Scan for the cell matching the given text and deliver its [X, Y] coordinate at center. 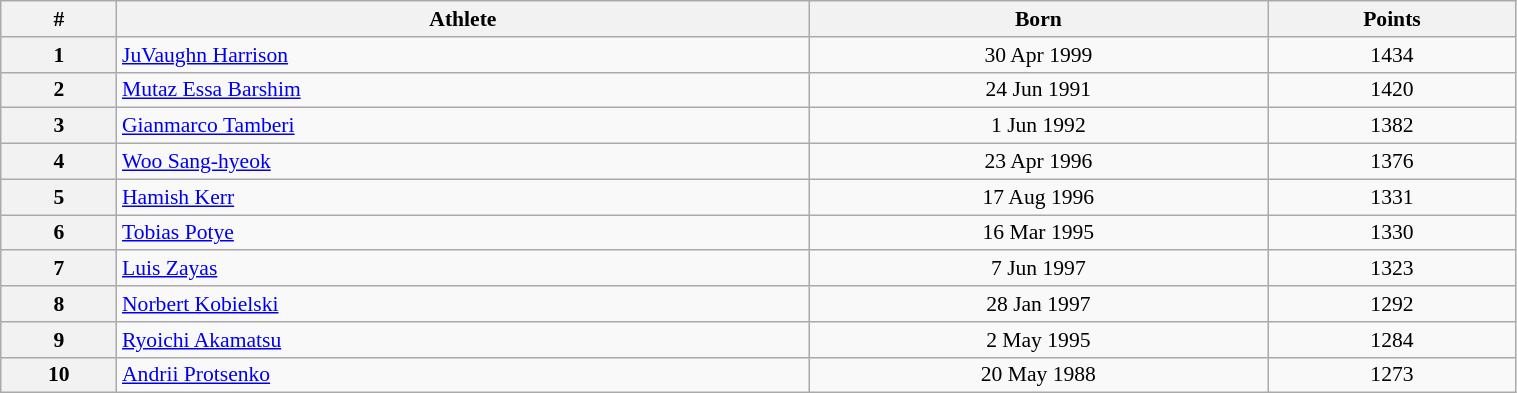
28 Jan 1997 [1038, 304]
Andrii Protsenko [463, 375]
30 Apr 1999 [1038, 55]
Norbert Kobielski [463, 304]
23 Apr 1996 [1038, 162]
1323 [1392, 269]
1434 [1392, 55]
1331 [1392, 197]
Mutaz Essa Barshim [463, 90]
20 May 1988 [1038, 375]
24 Jun 1991 [1038, 90]
9 [59, 340]
1284 [1392, 340]
4 [59, 162]
1 Jun 1992 [1038, 126]
2 May 1995 [1038, 340]
# [59, 19]
Athlete [463, 19]
1292 [1392, 304]
Hamish Kerr [463, 197]
1330 [1392, 233]
17 Aug 1996 [1038, 197]
16 Mar 1995 [1038, 233]
7 [59, 269]
1273 [1392, 375]
Luis Zayas [463, 269]
1376 [1392, 162]
Gianmarco Tamberi [463, 126]
1420 [1392, 90]
Tobias Potye [463, 233]
8 [59, 304]
6 [59, 233]
3 [59, 126]
5 [59, 197]
7 Jun 1997 [1038, 269]
Ryoichi Akamatsu [463, 340]
1 [59, 55]
2 [59, 90]
JuVaughn Harrison [463, 55]
10 [59, 375]
Woo Sang-hyeok [463, 162]
1382 [1392, 126]
Points [1392, 19]
Born [1038, 19]
